Locate the cell with the specified text and output its [X, Y] center coordinate. 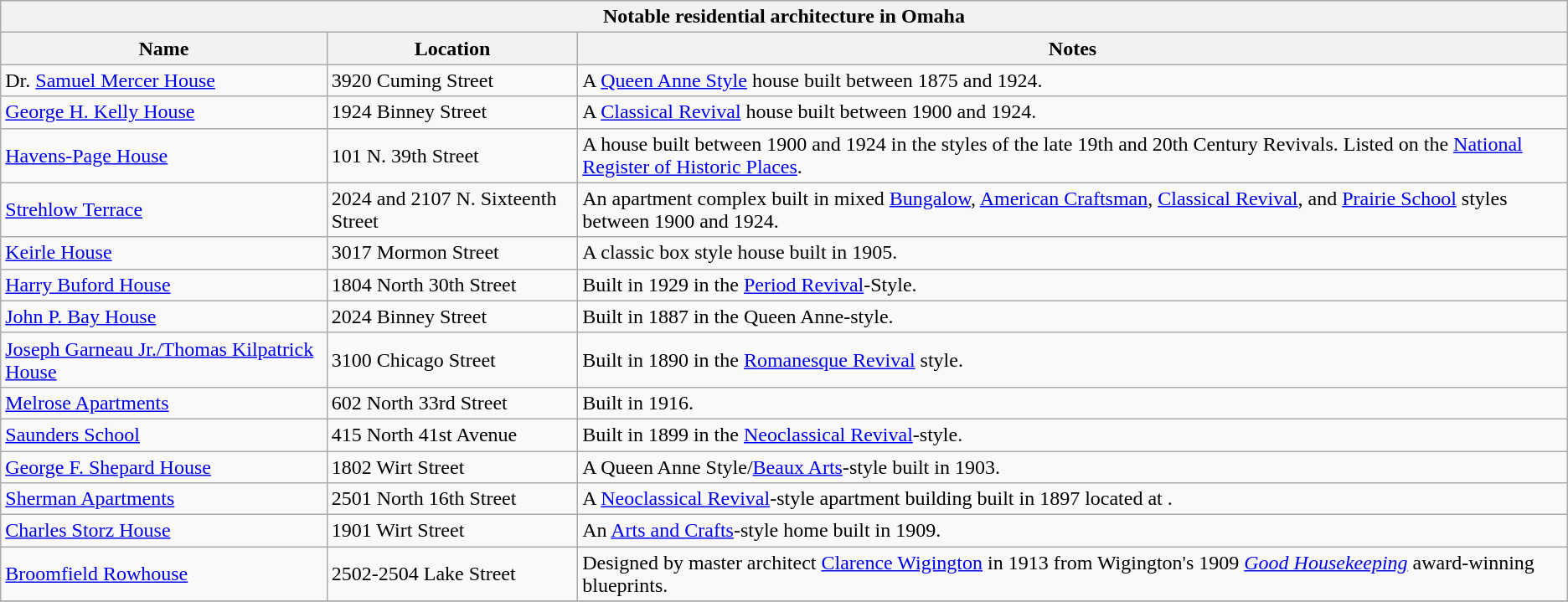
415 North 41st Avenue [452, 435]
Built in 1916. [1073, 403]
John P. Bay House [164, 316]
Notes [1073, 49]
101 N. 39th Street [452, 156]
A Classical Revival house built between 1900 and 1924. [1073, 112]
Strehlow Terrace [164, 209]
1924 Binney Street [452, 112]
Built in 1887 in the Queen Anne-style. [1073, 316]
A Queen Anne Style/Beaux Arts-style built in 1903. [1073, 466]
Harry Buford House [164, 285]
A house built between 1900 and 1924 in the styles of the late 19th and 20th Century Revivals. Listed on the National Register of Historic Places. [1073, 156]
Charles Storz House [164, 531]
Keirle House [164, 253]
Designed by master architect Clarence Wigington in 1913 from Wigington's 1909 Good Housekeeping award-winning blueprints. [1073, 574]
1804 North 30th Street [452, 285]
Name [164, 49]
Melrose Apartments [164, 403]
3920 Cuming Street [452, 80]
Location [452, 49]
George H. Kelly House [164, 112]
George F. Shepard House [164, 466]
2502-2504 Lake Street [452, 574]
Sherman Apartments [164, 499]
A classic box style house built in 1905. [1073, 253]
An Arts and Crafts-style home built in 1909. [1073, 531]
602 North 33rd Street [452, 403]
Saunders School [164, 435]
1802 Wirt Street [452, 466]
A Queen Anne Style house built between 1875 and 1924. [1073, 80]
3100 Chicago Street [452, 360]
2501 North 16th Street [452, 499]
Notable residential architecture in Omaha [784, 17]
Dr. Samuel Mercer House [164, 80]
Built in 1890 in the Romanesque Revival style. [1073, 360]
Broomfield Rowhouse [164, 574]
Havens-Page House [164, 156]
An apartment complex built in mixed Bungalow, American Craftsman, Classical Revival, and Prairie School styles between 1900 and 1924. [1073, 209]
1901 Wirt Street [452, 531]
Joseph Garneau Jr./Thomas Kilpatrick House [164, 360]
A Neoclassical Revival-style apartment building built in 1897 located at . [1073, 499]
2024 and 2107 N. Sixteenth Street [452, 209]
3017 Mormon Street [452, 253]
Built in 1929 in the Period Revival-Style. [1073, 285]
2024 Binney Street [452, 316]
Built in 1899 in the Neoclassical Revival-style. [1073, 435]
